Locate the cell with the specified text and output its [X, Y] center coordinate. 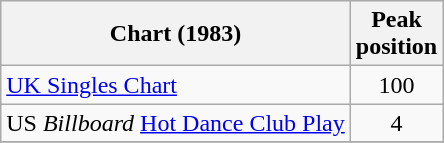
UK Singles Chart [176, 85]
US Billboard Hot Dance Club Play [176, 123]
100 [396, 85]
4 [396, 123]
Peakposition [396, 34]
Chart (1983) [176, 34]
